Locate the cell with the specified text and output its [x, y] center coordinate. 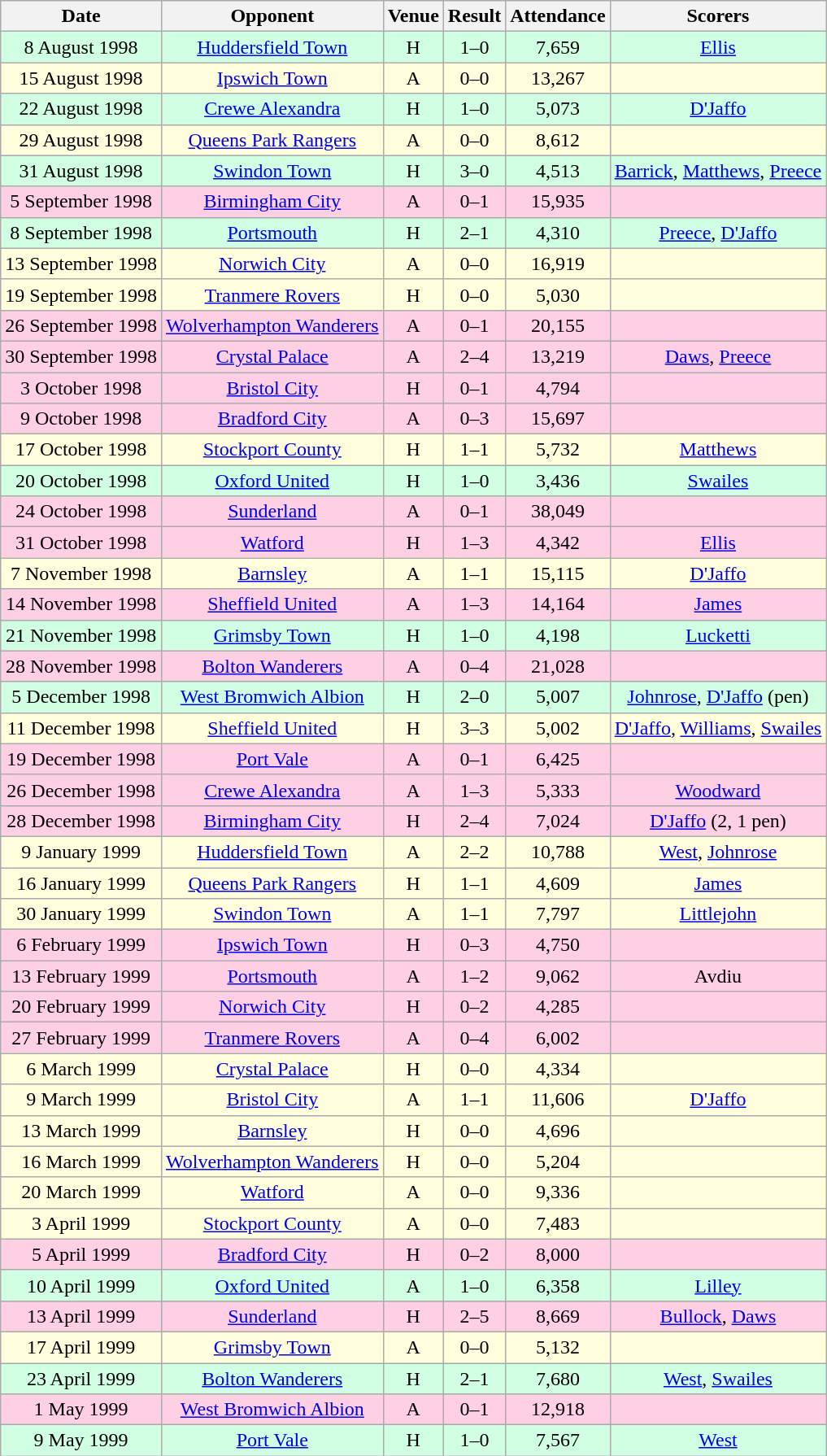
9 January 1999 [81, 852]
6,425 [558, 759]
17 October 1998 [81, 450]
Swailes [718, 481]
27 February 1999 [81, 1038]
10 April 1999 [81, 1285]
13,219 [558, 356]
6,358 [558, 1285]
9 March 1999 [81, 1100]
30 January 1999 [81, 914]
5,073 [558, 109]
7,567 [558, 1441]
15,697 [558, 419]
Result [474, 16]
24 October 1998 [81, 512]
8,669 [558, 1316]
16 March 1999 [81, 1162]
31 October 1998 [81, 543]
3 October 1998 [81, 388]
20 February 1999 [81, 1007]
Woodward [718, 790]
1 May 1999 [81, 1410]
D'Jaffo (2, 1 pen) [718, 821]
Johnrose, D'Jaffo (pen) [718, 697]
8,612 [558, 140]
8 September 1998 [81, 233]
Venue [413, 16]
19 December 1998 [81, 759]
13 September 1998 [81, 264]
16 January 1999 [81, 883]
30 September 1998 [81, 356]
8 August 1998 [81, 47]
4,285 [558, 1007]
17 April 1999 [81, 1347]
7,680 [558, 1379]
23 April 1999 [81, 1379]
3–3 [474, 728]
4,342 [558, 543]
West [718, 1441]
5,002 [558, 728]
Date [81, 16]
4,513 [558, 171]
7,659 [558, 47]
West, Johnrose [718, 852]
4,310 [558, 233]
Opponent [272, 16]
6,002 [558, 1038]
Matthews [718, 450]
Avdiu [718, 976]
9 May 1999 [81, 1441]
13 April 1999 [81, 1316]
3,436 [558, 481]
4,334 [558, 1069]
5 April 1999 [81, 1254]
5,732 [558, 450]
10,788 [558, 852]
15,115 [558, 573]
5 December 1998 [81, 697]
2–0 [474, 697]
Littlejohn [718, 914]
Daws, Preece [718, 356]
4,198 [558, 635]
11,606 [558, 1100]
16,919 [558, 264]
5,030 [558, 294]
4,609 [558, 883]
D'Jaffo, Williams, Swailes [718, 728]
Attendance [558, 16]
Lilley [718, 1285]
9,062 [558, 976]
20 March 1999 [81, 1192]
7,797 [558, 914]
11 December 1998 [81, 728]
15 August 1998 [81, 78]
21,028 [558, 666]
9 October 1998 [81, 419]
9,336 [558, 1192]
3–0 [474, 171]
Lucketti [718, 635]
28 November 1998 [81, 666]
Scorers [718, 16]
19 September 1998 [81, 294]
Preece, D'Jaffo [718, 233]
1–2 [474, 976]
7 November 1998 [81, 573]
2–2 [474, 852]
15,935 [558, 202]
21 November 1998 [81, 635]
29 August 1998 [81, 140]
7,024 [558, 821]
7,483 [558, 1223]
4,750 [558, 945]
Barrick, Matthews, Preece [718, 171]
13 March 1999 [81, 1131]
5,007 [558, 697]
22 August 1998 [81, 109]
5,333 [558, 790]
5 September 1998 [81, 202]
26 December 1998 [81, 790]
31 August 1998 [81, 171]
2–5 [474, 1316]
Bullock, Daws [718, 1316]
20 October 1998 [81, 481]
13,267 [558, 78]
28 December 1998 [81, 821]
13 February 1999 [81, 976]
5,204 [558, 1162]
6 March 1999 [81, 1069]
4,794 [558, 388]
West, Swailes [718, 1379]
8,000 [558, 1254]
3 April 1999 [81, 1223]
26 September 1998 [81, 325]
38,049 [558, 512]
6 February 1999 [81, 945]
20,155 [558, 325]
12,918 [558, 1410]
14,164 [558, 604]
5,132 [558, 1347]
14 November 1998 [81, 604]
4,696 [558, 1131]
